Detect which cell encompasses the target text, then output its [X, Y] center coordinate. 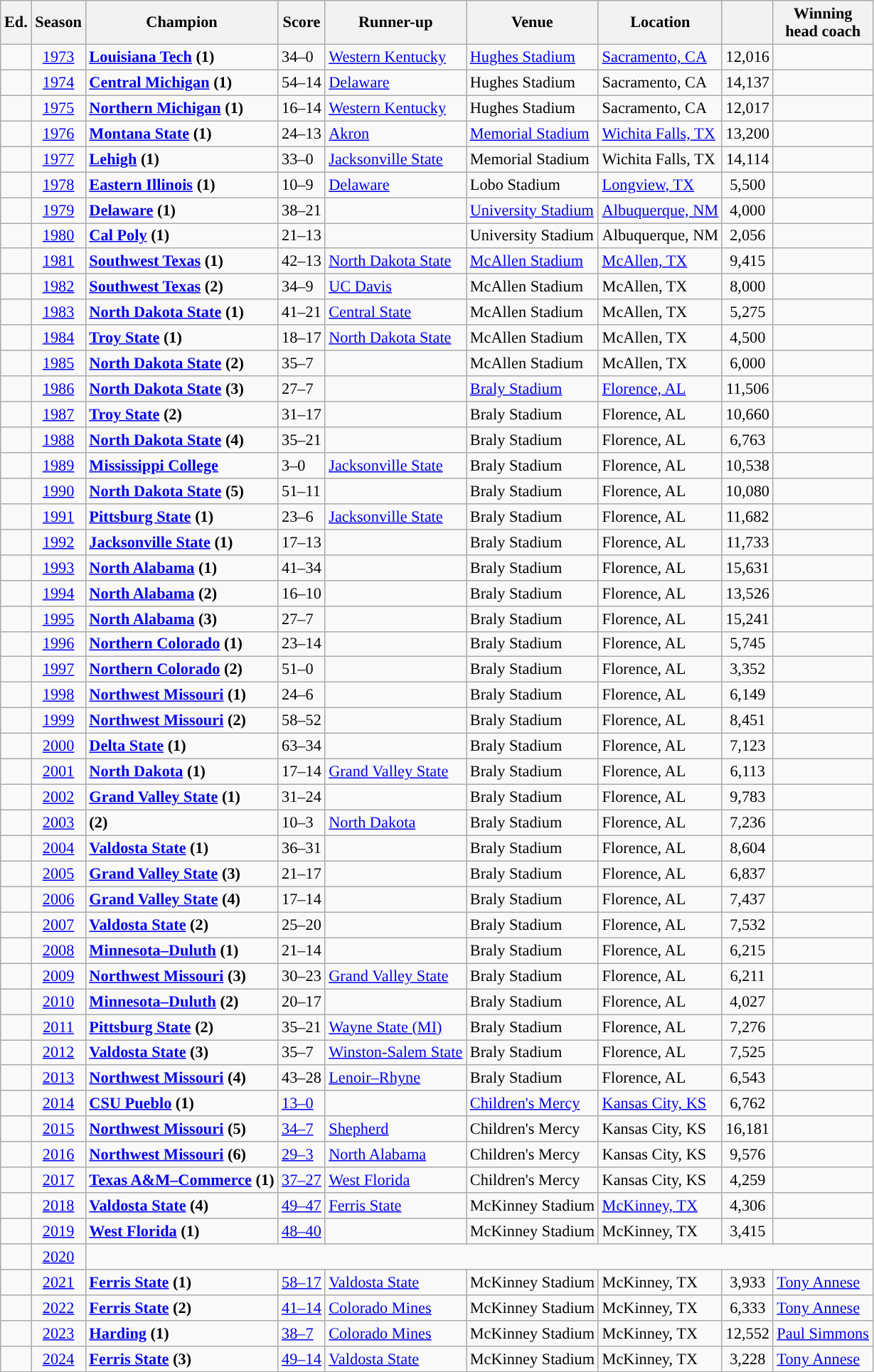
Delaware (1) [182, 210]
Delta State (1) [182, 746]
10,660 [747, 414]
Ferris State (2) [182, 1307]
10,080 [747, 491]
1995 [58, 618]
Southwest Texas (2) [182, 286]
4,000 [747, 210]
North Dakota (1) [182, 771]
3,352 [747, 670]
2020 [58, 1257]
Northwest Missouri (4) [182, 1078]
Lehigh (1) [182, 159]
36–31 [302, 848]
2010 [58, 1002]
30–23 [302, 976]
Minnesota–Duluth (1) [182, 950]
North Dakota State (4) [182, 440]
Northwest Missouri (5) [182, 1129]
Northern Colorado (2) [182, 670]
11,506 [747, 389]
CSU Pueblo (1) [182, 1103]
1988 [58, 440]
Score [302, 23]
1985 [58, 363]
43–28 [302, 1078]
37–27 [302, 1180]
Cal Poly (1) [182, 235]
Valdosta State (3) [182, 1052]
Troy State (1) [182, 338]
48–40 [302, 1231]
1991 [58, 516]
Valdosta State (1) [182, 848]
13,200 [747, 134]
Ed. [16, 23]
5,500 [747, 185]
2001 [58, 771]
2004 [58, 848]
1976 [58, 134]
Valdosta State (4) [182, 1206]
Southwest Texas (1) [182, 261]
Ferris State (1) [182, 1282]
Troy State (2) [182, 414]
1986 [58, 389]
Winston-Salem State [395, 1052]
8,000 [747, 286]
Montana State (1) [182, 134]
17–13 [302, 542]
9,415 [747, 261]
Grand Valley State (3) [182, 874]
1996 [58, 644]
North Alabama [395, 1154]
16–14 [302, 108]
54–14 [302, 82]
14,137 [747, 82]
12,552 [747, 1333]
2007 [58, 925]
Minnesota–Duluth (2) [182, 1002]
West Florida (1) [182, 1231]
2023 [58, 1333]
7,123 [747, 746]
13,526 [747, 593]
4,500 [747, 338]
Northwest Missouri (6) [182, 1154]
5,275 [747, 312]
2022 [58, 1307]
58–52 [302, 721]
Location [660, 23]
9,783 [747, 797]
11,682 [747, 516]
1978 [58, 185]
Northwest Missouri (1) [182, 695]
2017 [58, 1180]
North Alabama (3) [182, 618]
1981 [58, 261]
2011 [58, 1027]
2005 [58, 874]
Pittsburg State (1) [182, 516]
6,763 [747, 440]
11,733 [747, 542]
3,933 [747, 1282]
1994 [58, 593]
North Dakota State (2) [182, 363]
Northern Michigan (1) [182, 108]
Lenoir–Rhyne [395, 1078]
2012 [58, 1052]
7,276 [747, 1027]
1997 [58, 670]
1992 [58, 542]
6,215 [747, 950]
34–7 [302, 1129]
Pittsburg State (2) [182, 1027]
1990 [58, 491]
29–3 [302, 1154]
Harding (1) [182, 1333]
1975 [58, 108]
7,525 [747, 1052]
18–17 [302, 338]
21–14 [302, 950]
West Florida [395, 1180]
3–0 [302, 466]
Lobo Stadium [533, 185]
6,113 [747, 771]
6,837 [747, 874]
2000 [58, 746]
Valdosta State (2) [182, 925]
34–0 [302, 57]
5,745 [747, 644]
13–0 [302, 1103]
2015 [58, 1129]
49–14 [302, 1358]
Winninghead coach [823, 23]
9,576 [747, 1154]
31–17 [302, 414]
8,451 [747, 721]
6,762 [747, 1103]
41–34 [302, 567]
1979 [58, 210]
Runner-up [395, 23]
1993 [58, 567]
31–24 [302, 797]
1989 [58, 466]
North Alabama (2) [182, 593]
38–21 [302, 210]
38–7 [302, 1333]
8,604 [747, 848]
Akron [395, 134]
Louisiana Tech (1) [182, 57]
34–9 [302, 286]
Wayne State (MI) [395, 1027]
1974 [58, 82]
12,017 [747, 108]
1977 [58, 159]
6,333 [747, 1307]
24–6 [302, 695]
12,016 [747, 57]
Mississippi College [182, 466]
24–13 [302, 134]
1987 [58, 414]
1980 [58, 235]
42–13 [302, 261]
15,241 [747, 618]
58–17 [302, 1282]
Champion [182, 23]
7,532 [747, 925]
51–0 [302, 670]
1983 [58, 312]
Ferris State [395, 1206]
7,437 [747, 899]
North Dakota [395, 822]
7,236 [747, 822]
4,027 [747, 1002]
Paul Simmons [823, 1333]
Northwest Missouri (2) [182, 721]
Jacksonville State (1) [182, 542]
2013 [58, 1078]
2003 [58, 822]
2019 [58, 1231]
Central Michigan (1) [182, 82]
2024 [58, 1358]
16–10 [302, 593]
49–47 [302, 1206]
10,538 [747, 466]
2018 [58, 1206]
Shepherd [395, 1129]
Northwest Missouri (3) [182, 976]
North Dakota State (5) [182, 491]
20–17 [302, 1002]
25–20 [302, 925]
2014 [58, 1103]
10–3 [302, 822]
16,181 [747, 1129]
41–21 [302, 312]
2002 [58, 797]
2009 [58, 976]
4,259 [747, 1180]
North Dakota State (3) [182, 389]
Grand Valley State (1) [182, 797]
Northern Colorado (1) [182, 644]
23–6 [302, 516]
Eastern Illinois (1) [182, 185]
Venue [533, 23]
1999 [58, 721]
51–11 [302, 491]
Season [58, 23]
41–14 [302, 1307]
1982 [58, 286]
UC Davis [395, 286]
2008 [58, 950]
2016 [58, 1154]
6,149 [747, 695]
2006 [58, 899]
6,543 [747, 1078]
1984 [58, 338]
10–9 [302, 185]
4,306 [747, 1206]
6,211 [747, 976]
6,000 [747, 363]
North Alabama (1) [182, 567]
21–13 [302, 235]
Longview, TX [660, 185]
3,228 [747, 1358]
21–17 [302, 874]
Central State [395, 312]
33–0 [302, 159]
Ferris State (3) [182, 1358]
Grand Valley State (4) [182, 899]
Texas A&M–Commerce (1) [182, 1180]
3,415 [747, 1231]
(2) [182, 822]
23–14 [302, 644]
14,114 [747, 159]
1973 [58, 57]
63–34 [302, 746]
1998 [58, 695]
15,631 [747, 567]
2021 [58, 1282]
North Dakota State (1) [182, 312]
2,056 [747, 235]
